Find where the given text appears and provide that cell's center as [x, y] coordinate. 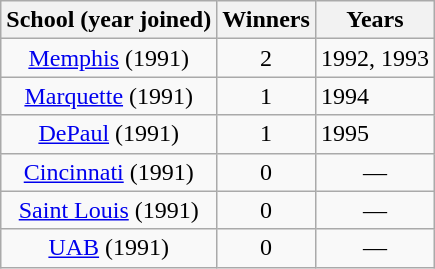
Winners [266, 20]
1992, 1993 [374, 58]
Cincinnati (1991) [109, 172]
1994 [374, 96]
2 [266, 58]
Memphis (1991) [109, 58]
Years [374, 20]
1995 [374, 134]
DePaul (1991) [109, 134]
Saint Louis (1991) [109, 210]
UAB (1991) [109, 248]
Marquette (1991) [109, 96]
School (year joined) [109, 20]
